Detect which cell encompasses the target text, then output its [x, y] center coordinate. 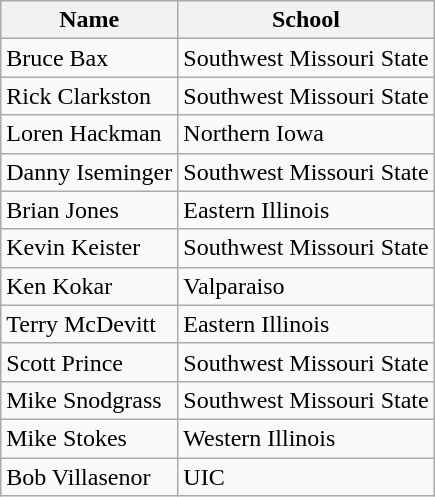
Bob Villasenor [90, 477]
Valparaiso [306, 286]
Rick Clarkston [90, 96]
Mike Stokes [90, 438]
School [306, 20]
Mike Snodgrass [90, 400]
Loren Hackman [90, 134]
Danny Iseminger [90, 172]
Brian Jones [90, 210]
Terry McDevitt [90, 324]
Northern Iowa [306, 134]
Ken Kokar [90, 286]
UIC [306, 477]
Bruce Bax [90, 58]
Kevin Keister [90, 248]
Western Illinois [306, 438]
Name [90, 20]
Scott Prince [90, 362]
